Locate the cell with the specified text and output its [x, y] center coordinate. 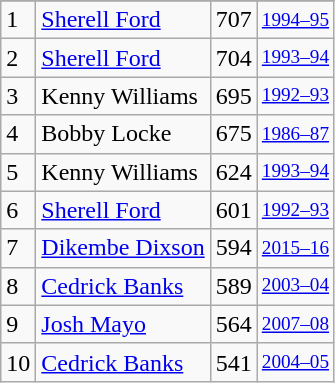
2 [18, 58]
8 [18, 286]
5 [18, 172]
4 [18, 134]
2003–04 [295, 286]
10 [18, 362]
1986–87 [295, 134]
594 [234, 248]
3 [18, 96]
704 [234, 58]
1 [18, 20]
541 [234, 362]
Bobby Locke [123, 134]
1994–95 [295, 20]
2015–16 [295, 248]
9 [18, 324]
589 [234, 286]
624 [234, 172]
675 [234, 134]
7 [18, 248]
707 [234, 20]
2007–08 [295, 324]
695 [234, 96]
564 [234, 324]
6 [18, 210]
Dikembe Dixson [123, 248]
601 [234, 210]
2004–05 [295, 362]
Josh Mayo [123, 324]
